Pinpoint the cell where the given text exists, returning its (X, Y) midpoint coordinate. 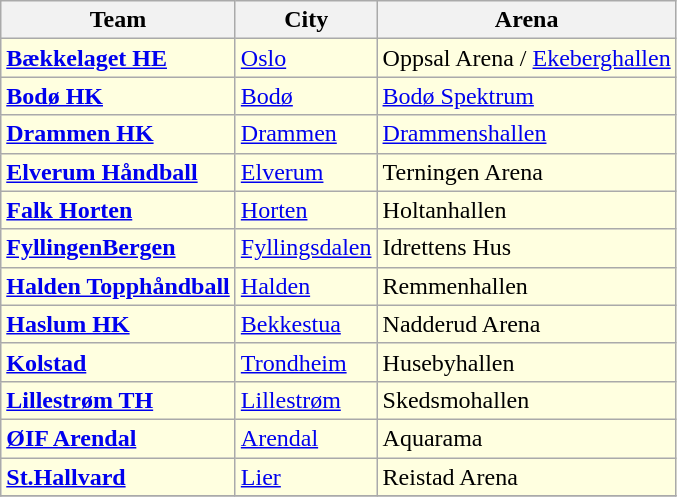
Arena (526, 20)
Lillestrøm (306, 400)
Drammen HK (118, 134)
Nadderud Arena (526, 324)
Elverum Håndball (118, 172)
Oppsal Arena / Ekeberghallen (526, 58)
ØIF Arendal (118, 438)
Haslum HK (118, 324)
Husebyhallen (526, 362)
Lillestrøm TH (118, 400)
Holtanhallen (526, 210)
Bodø Spektrum (526, 96)
Idrettens Hus (526, 248)
Drammen (306, 134)
Halden Topphåndball (118, 286)
Fyllingsdalen (306, 248)
Reistad Arena (526, 477)
Elverum (306, 172)
Lier (306, 477)
Trondheim (306, 362)
Terningen Arena (526, 172)
Skedsmohallen (526, 400)
Bækkelaget HE (118, 58)
Drammenshallen (526, 134)
Arendal (306, 438)
Oslo (306, 58)
Bekkestua (306, 324)
Halden (306, 286)
City (306, 20)
FyllingenBergen (118, 248)
Kolstad (118, 362)
Bodø HK (118, 96)
Aquarama (526, 438)
Bodø (306, 96)
St.Hallvard (118, 477)
Horten (306, 210)
Remmenhallen (526, 286)
Falk Horten (118, 210)
Team (118, 20)
